Detect which cell encompasses the target text, then output its (X, Y) center coordinate. 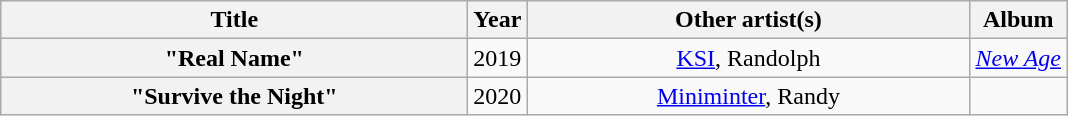
"Real Name" (234, 58)
New Age (1018, 58)
2019 (498, 58)
2020 (498, 96)
KSI, Randolph (748, 58)
"Survive the Night" (234, 96)
Year (498, 20)
Title (234, 20)
Miniminter, Randy (748, 96)
Album (1018, 20)
Other artist(s) (748, 20)
